For the text-containing cell, return its midpoint in (X, Y) coordinate format. 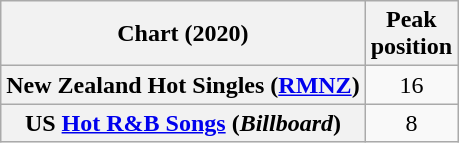
US Hot R&B Songs (Billboard) (183, 123)
Peakposition (411, 34)
New Zealand Hot Singles (RMNZ) (183, 85)
8 (411, 123)
Chart (2020) (183, 34)
16 (411, 85)
